From the cell containing the given text, extract its center point as [X, Y] coordinate. 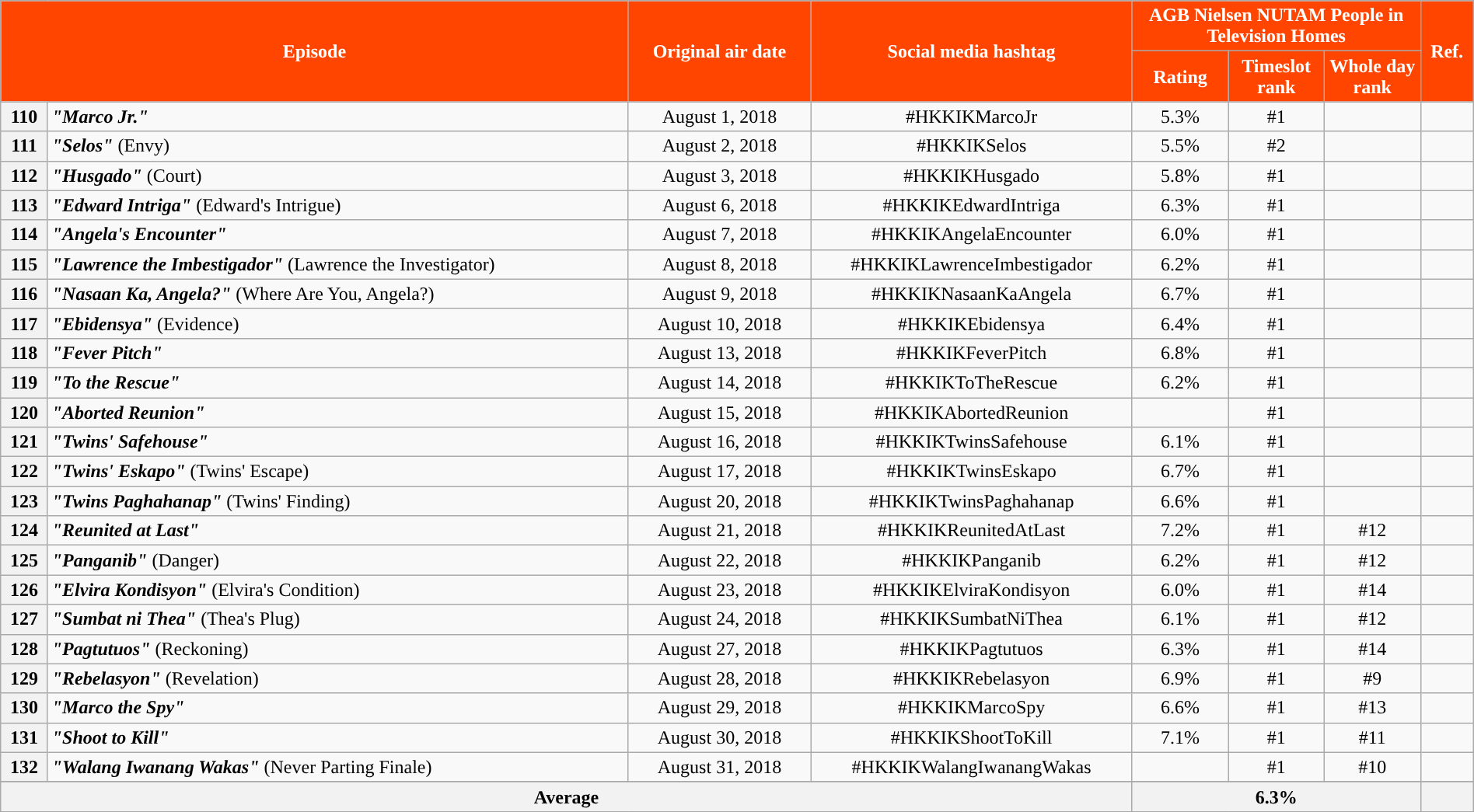
#HKKIKEbidensya [972, 323]
August 31, 2018 [720, 767]
130 [24, 708]
#9 [1372, 678]
#HKKIKElviraKondisyon [972, 590]
August 7, 2018 [720, 235]
"Aborted Reunion" [337, 413]
113 [24, 205]
7.1% [1180, 737]
"Husgado" (Court) [337, 176]
121 [24, 442]
"To the Rescue" [337, 382]
AGB Nielsen NUTAM People in Television Homes [1277, 26]
"Ebidensya" (Evidence) [337, 323]
"Selos" (Envy) [337, 146]
August 2, 2018 [720, 146]
#HKKIKToTheRescue [972, 382]
August 21, 2018 [720, 531]
"Marco the Spy" [337, 708]
August 27, 2018 [720, 649]
118 [24, 353]
115 [24, 264]
Ref. [1447, 51]
#HKKIKAngelaEncounter [972, 235]
125 [24, 560]
132 [24, 767]
110 [24, 117]
#11 [1372, 737]
114 [24, 235]
131 [24, 737]
122 [24, 472]
Whole dayrank [1372, 76]
"Rebelasyon" (Revelation) [337, 678]
August 28, 2018 [720, 678]
#2 [1277, 146]
August 6, 2018 [720, 205]
August 17, 2018 [720, 472]
August 20, 2018 [720, 501]
5.8% [1180, 176]
"Panganib" (Danger) [337, 560]
"Sumbat ni Thea" (Thea's Plug) [337, 619]
"Reunited at Last" [337, 531]
"Marco Jr." [337, 117]
August 15, 2018 [720, 413]
127 [24, 619]
#HKKIKFeverPitch [972, 353]
#HKKIKWalangIwanangWakas [972, 767]
August 30, 2018 [720, 737]
#HKKIKEdwardIntriga [972, 205]
6.8% [1180, 353]
"Fever Pitch" [337, 353]
Episode [314, 51]
August 13, 2018 [720, 353]
August 14, 2018 [720, 382]
"Shoot to Kill" [337, 737]
August 23, 2018 [720, 590]
August 10, 2018 [720, 323]
119 [24, 382]
August 24, 2018 [720, 619]
#HKKIKTwinsSafehouse [972, 442]
#13 [1372, 708]
117 [24, 323]
"Nasaan Ka, Angela?" (Where Are You, Angela?) [337, 294]
August 29, 2018 [720, 708]
"Edward Intriga" (Edward's Intrigue) [337, 205]
August 9, 2018 [720, 294]
"Twins' Eskapo" (Twins' Escape) [337, 472]
"Pagtutuos" (Reckoning) [337, 649]
Original air date [720, 51]
111 [24, 146]
#HKKIKNasaanKaAngela [972, 294]
6.4% [1180, 323]
#HKKIKMarcoSpy [972, 708]
120 [24, 413]
Average [567, 796]
Timeslotrank [1277, 76]
124 [24, 531]
August 16, 2018 [720, 442]
#HKKIKLawrenceImbestigador [972, 264]
#HKKIKPagtutuos [972, 649]
#HKKIKPanganib [972, 560]
Rating [1180, 76]
#HKKIKSelos [972, 146]
"Lawrence the Imbestigador" (Lawrence the Investigator) [337, 264]
August 1, 2018 [720, 117]
7.2% [1180, 531]
#HKKIKMarcoJr [972, 117]
#HKKIKHusgado [972, 176]
#HKKIKTwinsEskapo [972, 472]
5.5% [1180, 146]
#HKKIKShootToKill [972, 737]
129 [24, 678]
#10 [1372, 767]
"Twins Paghahanap" (Twins' Finding) [337, 501]
128 [24, 649]
"Twins' Safehouse" [337, 442]
6.9% [1180, 678]
Social media hashtag [972, 51]
August 22, 2018 [720, 560]
August 8, 2018 [720, 264]
116 [24, 294]
"Elvira Kondisyon" (Elvira's Condition) [337, 590]
"Angela's Encounter" [337, 235]
112 [24, 176]
126 [24, 590]
123 [24, 501]
#HKKIKRebelasyon [972, 678]
#HKKIKReunitedAtLast [972, 531]
#HKKIKAbortedReunion [972, 413]
#HKKIKTwinsPaghahanap [972, 501]
"Walang Iwanang Wakas" (Never Parting Finale) [337, 767]
5.3% [1180, 117]
August 3, 2018 [720, 176]
#HKKIKSumbatNiThea [972, 619]
